Pinpoint the cell where the given text exists, returning its (x, y) midpoint coordinate. 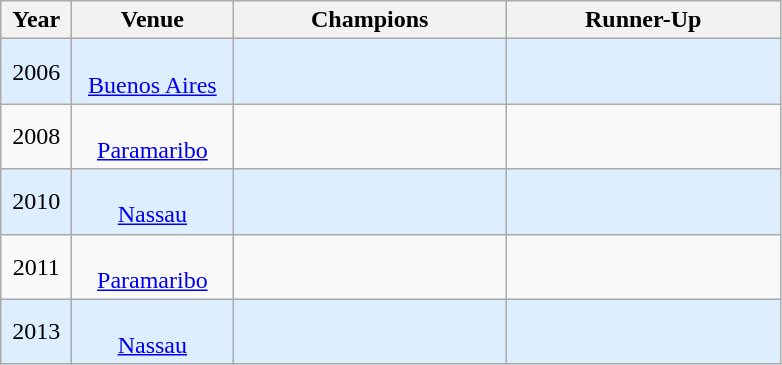
Champions (370, 20)
2013 (36, 332)
2010 (36, 202)
2008 (36, 136)
2006 (36, 72)
Venue (152, 20)
Buenos Aires (152, 72)
2011 (36, 266)
Runner-Up (643, 20)
Year (36, 20)
